Pinpoint the cell where the given text exists, returning its [x, y] midpoint coordinate. 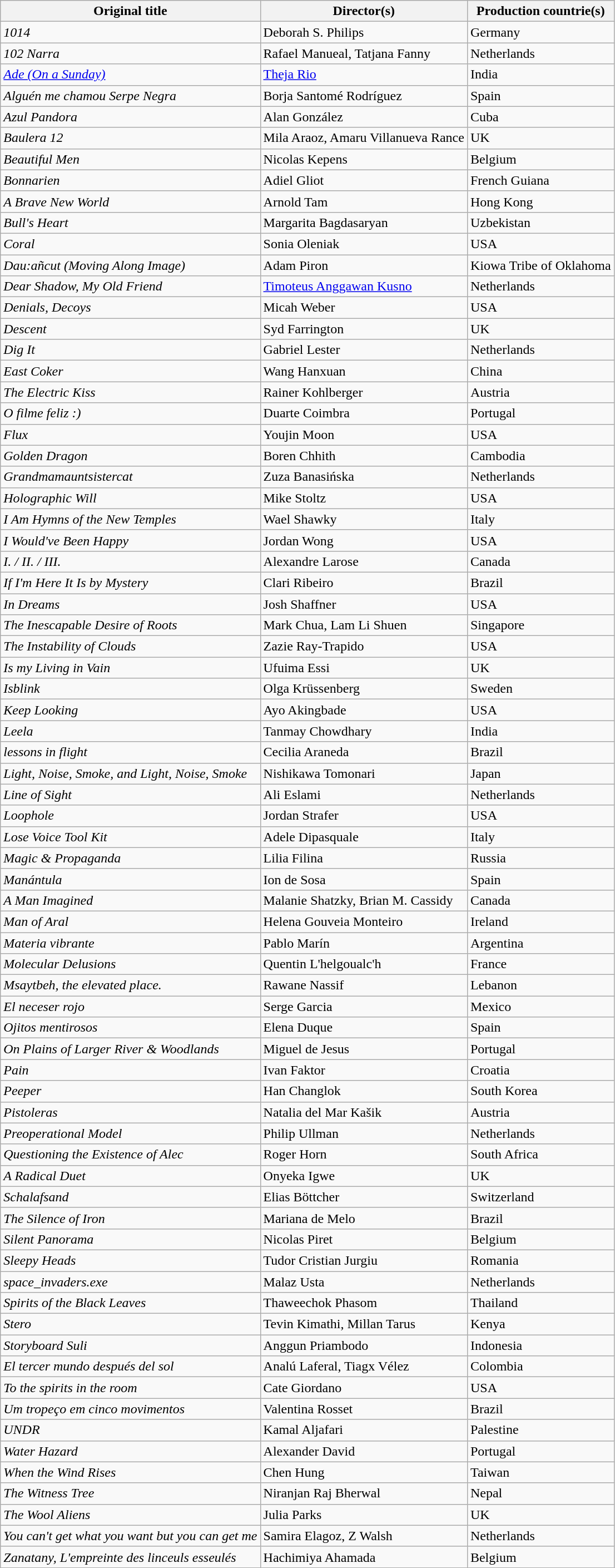
On Plains of Larger River & Woodlands [130, 1049]
Storyboard Suli [130, 1345]
Nepal [540, 1493]
If I'm Here It Is by Mystery [130, 583]
Sleepy Heads [130, 1260]
Japan [540, 773]
Kiowa Tribe of Oklahoma [540, 265]
Baulera 12 [130, 138]
Mark Chua, Lam Li Shuen [364, 625]
space_invaders.exe [130, 1281]
Kenya [540, 1324]
Singapore [540, 625]
Original title [130, 11]
Anggun Priambodo [364, 1345]
El neceser rojo [130, 1007]
Rawane Nassif [364, 985]
Palestine [540, 1430]
When the Wind Rises [130, 1472]
Germany [540, 32]
The Witness Tree [130, 1493]
Pistoleras [130, 1112]
Adele Dipasquale [364, 837]
Taiwan [540, 1472]
Mexico [540, 1007]
1014 [130, 32]
Nishikawa Tomonari [364, 773]
Olga Krüssenberg [364, 689]
lessons in flight [130, 752]
Deborah S. Philips [364, 32]
Lose Voice Tool Kit [130, 837]
Boren Chhith [364, 456]
Bull's Heart [130, 223]
Silent Panorama [130, 1239]
South Korea [540, 1091]
Cate Giordano [364, 1388]
In Dreams [130, 604]
Mike Stoltz [364, 498]
Alexandre Larose [364, 561]
Argentina [540, 943]
Helena Gouveia Monteiro [364, 921]
Tanmay Chowdhary [364, 731]
Elias Böttcher [364, 1197]
Josh Shaffner [364, 604]
Wael Shawky [364, 519]
Borja Santomé Rodríguez [364, 96]
Philip Ullman [364, 1133]
Mila Araoz, Amaru Villanueva Rance [364, 138]
Theja Rio [364, 75]
Jordan Wong [364, 540]
Cecilia Araneda [364, 752]
Pablo Marín [364, 943]
O filme feliz :) [130, 413]
Russia [540, 858]
Molecular Delusions [130, 964]
Valentina Rosset [364, 1409]
Ayo Akingbade [364, 710]
French Guiana [540, 180]
Beautiful Men [130, 159]
Duarte Coimbra [364, 413]
Natalia del Mar Kašik [364, 1112]
UNDR [130, 1430]
Nicolas Piret [364, 1239]
Ivan Faktor [364, 1070]
Margarita Bagdasaryan [364, 223]
Dear Shadow, My Old Friend [130, 287]
Is my Living in Vain [130, 668]
Clari Ribeiro [364, 583]
Grandmamauntsistercat [130, 477]
Colombia [540, 1367]
The Wool Aliens [130, 1515]
Hong Kong [540, 201]
Samira Elagoz, Z Walsh [364, 1536]
Switzerland [540, 1197]
I. / II. / III. [130, 561]
Uzbekistan [540, 223]
I Am Hymns of the New Temples [130, 519]
A Brave New World [130, 201]
Schalafsand [130, 1197]
Sonia Oleniak [364, 244]
Materia vibrante [130, 943]
Ireland [540, 921]
Miguel de Jesus [364, 1049]
Stero [130, 1324]
Cuba [540, 117]
Rafael Manueal, Tatjana Fanny [364, 53]
Dau:añcut (Moving Along Image) [130, 265]
Timoteus Anggawan Kusno [364, 287]
Director(s) [364, 11]
China [540, 371]
Msaytbeh, the elevated place. [130, 985]
Cambodia [540, 456]
Thaweechok Phasom [364, 1303]
Mariana de Melo [364, 1218]
Gabriel Lester [364, 350]
Keep Looking [130, 710]
Ade (On a Sunday) [130, 75]
South Africa [540, 1155]
Light, Noise, Smoke, and Light, Noise, Smoke [130, 773]
Sweden [540, 689]
Analú Laferal, Tiagx Vélez [364, 1367]
Quentin L'helgoualc'h [364, 964]
Dig It [130, 350]
Micah Weber [364, 308]
Peeper [130, 1091]
Niranjan Raj Bherwal [364, 1493]
Zazie Ray-Trapido [364, 647]
Thailand [540, 1303]
Roger Horn [364, 1155]
Kamal Aljafari [364, 1430]
Adam Piron [364, 265]
Loophole [130, 816]
Indonesia [540, 1345]
Adiel Gliot [364, 180]
The Instability of Clouds [130, 647]
Hachimiya Ahamada [364, 1557]
France [540, 964]
Elena Duque [364, 1028]
Syd Farrington [364, 329]
Water Hazard [130, 1451]
Onyeka Igwe [364, 1176]
Romania [540, 1260]
Man of Aral [130, 921]
Wang Hanxuan [364, 371]
Lebanon [540, 985]
Nicolas Kepens [364, 159]
El tercer mundo después del sol [130, 1367]
Ali Eslami [364, 795]
Flux [130, 435]
Malanie Shatzky, Brian M. Cassidy [364, 900]
Alguén me chamou Serpe Negra [130, 96]
Ion de Sosa [364, 879]
East Coker [130, 371]
Denials, Decoys [130, 308]
Pain [130, 1070]
Arnold Tam [364, 201]
Alexander David [364, 1451]
Coral [130, 244]
I Would've Been Happy [130, 540]
Tudor Cristian Jurgiu [364, 1260]
Ojitos mentirosos [130, 1028]
Manántula [130, 879]
Bonnarien [130, 180]
Serge Garcia [364, 1007]
Croatia [540, 1070]
Magic & Propaganda [130, 858]
The Electric Kiss [130, 392]
You can't get what you want but you can get me [130, 1536]
Isblink [130, 689]
Ufuima Essi [364, 668]
Leela [130, 731]
To the spirits in the room [130, 1388]
Spirits of the Black Leaves [130, 1303]
Julia Parks [364, 1515]
Um tropeço em cinco movimentos [130, 1409]
Tevin Kimathi, Millan Tarus [364, 1324]
The Silence of Iron [130, 1218]
Preoperational Model [130, 1133]
Malaz Usta [364, 1281]
Zuza Banasińska [364, 477]
Azul Pandora [130, 117]
Jordan Strafer [364, 816]
Production countrie(s) [540, 11]
Rainer Kohlberger [364, 392]
Lilia Filina [364, 858]
Golden Dragon [130, 456]
Line of Sight [130, 795]
Holographic Will [130, 498]
Alan González [364, 117]
A Radical Duet [130, 1176]
A Man Imagined [130, 900]
Descent [130, 329]
Chen Hung [364, 1472]
102 Narra [130, 53]
Zanatany, L'empreinte des linceuls esseulés [130, 1557]
Han Changlok [364, 1091]
Questioning the Existence of Alec [130, 1155]
Youjin Moon [364, 435]
The Inescapable Desire of Roots [130, 625]
